Determine the (X, Y) coordinate at the center of the cell enclosing the given text.  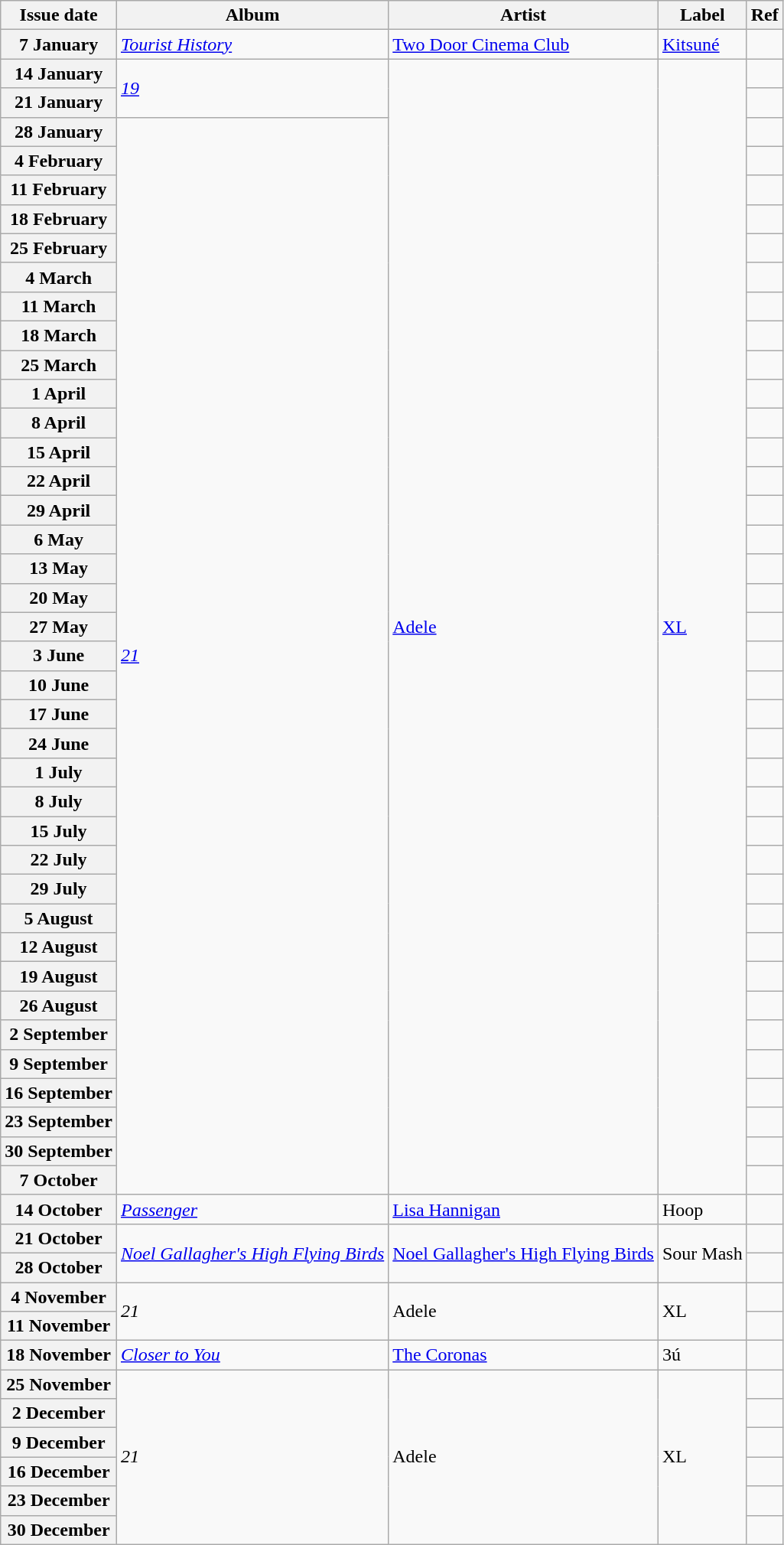
Two Door Cinema Club (523, 44)
11 November (59, 1326)
7 January (59, 44)
3 June (59, 656)
18 February (59, 219)
Passenger (252, 1209)
The Coronas (523, 1355)
4 March (59, 277)
22 April (59, 481)
21 October (59, 1238)
3ú (702, 1355)
6 May (59, 539)
1 July (59, 772)
14 October (59, 1209)
15 July (59, 830)
29 July (59, 889)
17 June (59, 714)
Album (252, 15)
21 January (59, 103)
16 December (59, 1472)
25 March (59, 365)
Hoop (702, 1209)
9 December (59, 1442)
Issue date (59, 15)
29 April (59, 510)
Sour Mash (702, 1253)
Lisa Hannigan (523, 1209)
Kitsuné (702, 44)
18 November (59, 1355)
Tourist History (252, 44)
2 September (59, 1035)
16 September (59, 1093)
10 June (59, 685)
9 September (59, 1064)
4 November (59, 1297)
22 July (59, 860)
25 November (59, 1384)
8 April (59, 423)
12 August (59, 947)
11 February (59, 190)
1 April (59, 394)
30 September (59, 1151)
27 May (59, 627)
Closer to You (252, 1355)
2 December (59, 1413)
Ref (765, 15)
25 February (59, 248)
23 September (59, 1122)
28 October (59, 1267)
7 October (59, 1180)
26 August (59, 1006)
4 February (59, 161)
15 April (59, 452)
19 (252, 88)
20 May (59, 598)
8 July (59, 801)
23 December (59, 1501)
13 May (59, 569)
14 January (59, 73)
Label (702, 15)
5 August (59, 918)
Artist (523, 15)
18 March (59, 335)
19 August (59, 976)
30 December (59, 1530)
28 January (59, 132)
11 March (59, 306)
24 June (59, 743)
